Locate the cell with the specified text and output its [x, y] center coordinate. 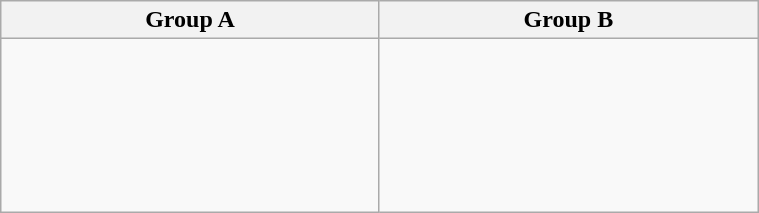
Group B [568, 20]
Group A [190, 20]
